Capture the cell that displays the provided text and extract its (x, y) central coordinate. 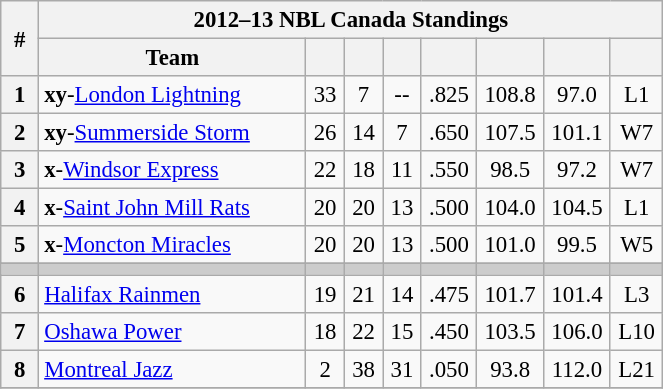
98.5 (510, 170)
101.4 (578, 294)
.825 (449, 95)
93.8 (510, 369)
99.5 (578, 245)
.550 (449, 170)
.650 (449, 133)
33 (325, 95)
x-Moncton Miracles (172, 245)
W5 (636, 245)
L10 (636, 331)
26 (325, 133)
-- (402, 95)
8 (20, 369)
101.7 (510, 294)
Oshawa Power (172, 331)
Halifax Rainmen (172, 294)
108.8 (510, 95)
.450 (449, 331)
112.0 (578, 369)
97.0 (578, 95)
106.0 (578, 331)
2012–13 NBL Canada Standings (351, 20)
L3 (636, 294)
.475 (449, 294)
.050 (449, 369)
xy-Summerside Storm (172, 133)
97.2 (578, 170)
19 (325, 294)
104.0 (510, 208)
3 (20, 170)
5 (20, 245)
101.0 (510, 245)
L21 (636, 369)
11 (402, 170)
103.5 (510, 331)
38 (363, 369)
4 (20, 208)
# (20, 38)
1 (20, 95)
21 (363, 294)
Montreal Jazz (172, 369)
x-Saint John Mill Rats (172, 208)
6 (20, 294)
101.1 (578, 133)
104.5 (578, 208)
Team (172, 58)
31 (402, 369)
xy-London Lightning (172, 95)
15 (402, 331)
x-Windsor Express (172, 170)
107.5 (510, 133)
